Return the (x, y) coordinate for the center point of the cell that contains the specified text.  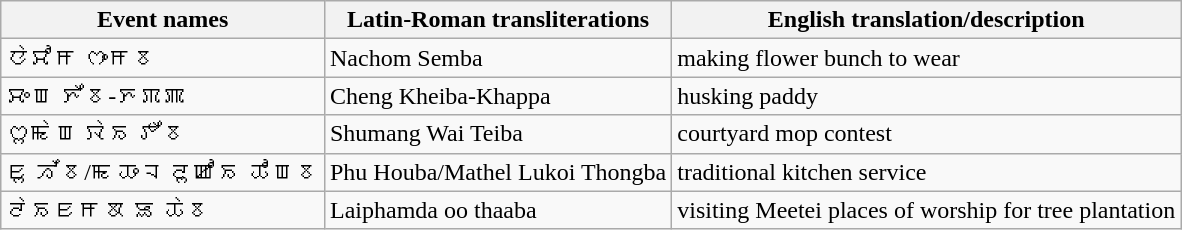
ꯁꯨꯃꯥꯡ ꯋꯥꯢ ꯇꯩꯕ (163, 134)
visiting Meetei places of worship for tree plantation (926, 210)
Nachom Semba (498, 58)
Event names (163, 20)
husking paddy (926, 96)
Phu Houba/Mathel Lukoi Thongba (498, 172)
ꯆꯦꯡ ꯈꯩꯕ-ꯈꯞꯄ (163, 96)
courtyard mop contest (926, 134)
ꯅꯥꯆꯣꯝ ꯁꯦꯝꯕ (163, 58)
traditional kitchen service (926, 172)
Latin-Roman transliterations (498, 20)
English translation/description (926, 20)
Laiphamda oo thaaba (498, 210)
Cheng Kheiba-Khappa (498, 96)
making flower bunch to wear (926, 58)
ꯂꯥꯢꯐꯝꯗ ꯎ ꯊꯥꯕ (163, 210)
Shumang Wai Teiba (498, 134)
ꯐꯨ ꯍꯧꯕ/ꯃꯊꯦꯜ ꯂꯨꯀꯣꯢ ꯊꯣꯡꯕ (163, 172)
